Find where the given text appears and provide that cell's center as (x, y) coordinate. 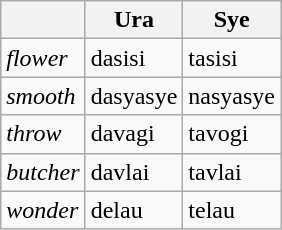
telau (232, 210)
nasyasye (232, 96)
Sye (232, 20)
delau (134, 210)
dasisi (134, 58)
dasyasye (134, 96)
wonder (43, 210)
smooth (43, 96)
tavogi (232, 134)
tasisi (232, 58)
flower (43, 58)
Ura (134, 20)
throw (43, 134)
tavlai (232, 172)
butcher (43, 172)
davlai (134, 172)
davagi (134, 134)
